Detect which cell encompasses the target text, then output its (X, Y) center coordinate. 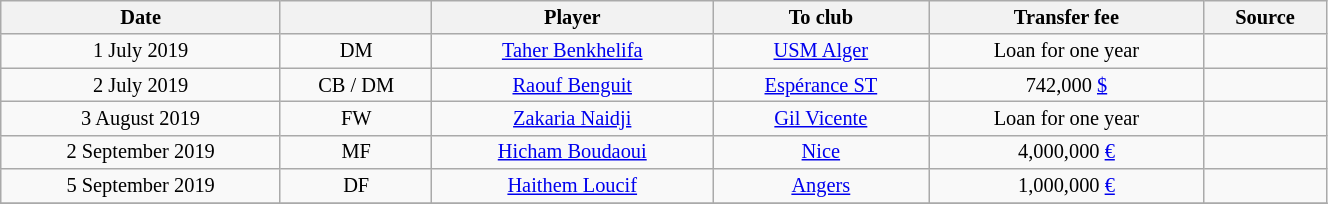
DF (356, 186)
Taher Benkhelifa (572, 51)
Source (1266, 17)
Nice (822, 152)
Espérance ST (822, 85)
CB / DM (356, 85)
Player (572, 17)
FW (356, 118)
5 September 2019 (141, 186)
1 July 2019 (141, 51)
3 August 2019 (141, 118)
DM (356, 51)
Haithem Loucif (572, 186)
2 July 2019 (141, 85)
4,000,000 € (1066, 152)
1,000,000 € (1066, 186)
Hicham Boudaoui (572, 152)
MF (356, 152)
742,000 $ (1066, 85)
To club (822, 17)
Raouf Benguit (572, 85)
USM Alger (822, 51)
Transfer fee (1066, 17)
Date (141, 17)
2 September 2019 (141, 152)
Gil Vicente (822, 118)
Angers (822, 186)
Zakaria Naidji (572, 118)
